Capture the cell that displays the provided text and extract its [X, Y] central coordinate. 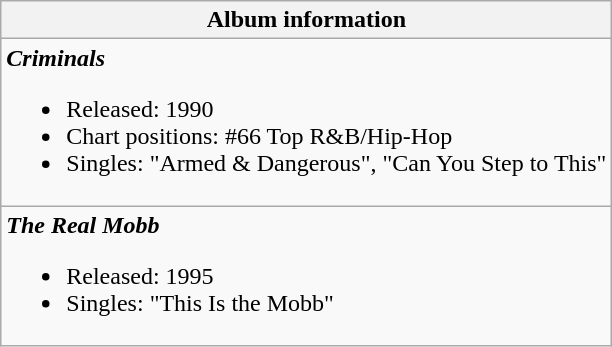
Album information [306, 20]
The Real MobbReleased: 1995Singles: "This Is the Mobb" [306, 276]
CriminalsReleased: 1990Chart positions: #66 Top R&B/Hip-HopSingles: "Armed & Dangerous", "Can You Step to This" [306, 122]
